Return [x, y] of the center of cell containing provided text 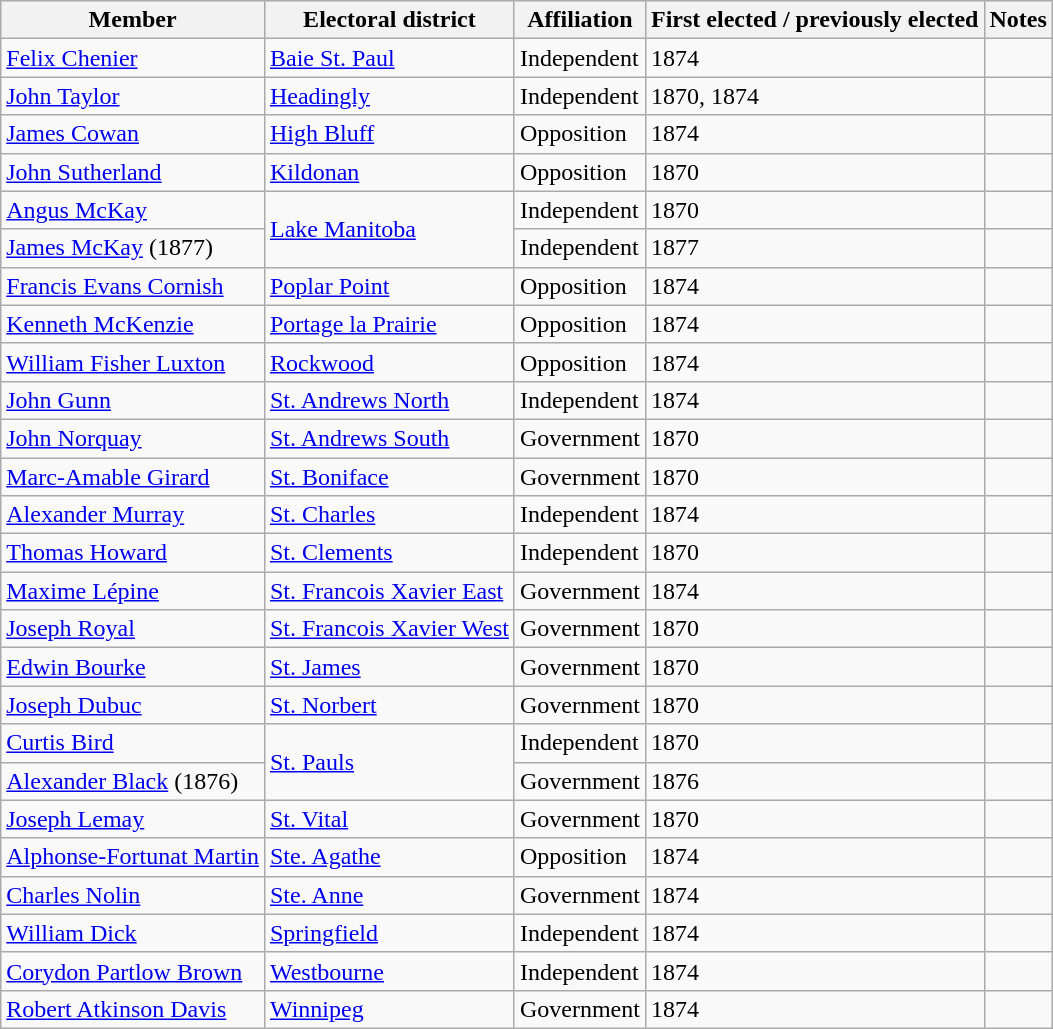
Member [133, 20]
Angus McKay [133, 210]
Alexander Murray [133, 515]
Joseph Royal [133, 629]
St. Francois Xavier West [389, 629]
St. Vital [389, 819]
William Fisher Luxton [133, 362]
Kildonan [389, 172]
Springfield [389, 933]
First elected / previously elected [814, 20]
John Norquay [133, 438]
St. Charles [389, 515]
St. Andrews South [389, 438]
Edwin Bourke [133, 667]
St. Francois Xavier East [389, 591]
Marc-Amable Girard [133, 477]
1876 [814, 781]
Thomas Howard [133, 553]
John Sutherland [133, 172]
St. Pauls [389, 762]
Poplar Point [389, 286]
Corydon Partlow Brown [133, 971]
St. James [389, 667]
Winnipeg [389, 1009]
Alexander Black (1876) [133, 781]
St. Clements [389, 553]
Ste. Anne [389, 895]
Joseph Dubuc [133, 705]
Charles Nolin [133, 895]
Portage la Prairie [389, 324]
Alphonse-Fortunat Martin [133, 857]
John Taylor [133, 96]
Felix Chenier [133, 58]
St. Norbert [389, 705]
Affiliation [580, 20]
James McKay (1877) [133, 248]
1870, 1874 [814, 96]
Baie St. Paul [389, 58]
John Gunn [133, 400]
William Dick [133, 933]
Lake Manitoba [389, 229]
1877 [814, 248]
Robert Atkinson Davis [133, 1009]
Headingly [389, 96]
Kenneth McKenzie [133, 324]
Electoral district [389, 20]
James Cowan [133, 134]
Notes [1018, 20]
High Bluff [389, 134]
Curtis Bird [133, 743]
Westbourne [389, 971]
Ste. Agathe [389, 857]
Maxime Lépine [133, 591]
Francis Evans Cornish [133, 286]
Rockwood [389, 362]
St. Boniface [389, 477]
Joseph Lemay [133, 819]
St. Andrews North [389, 400]
